Provide the (X, Y) coordinate of the cell's center where the given text is located.  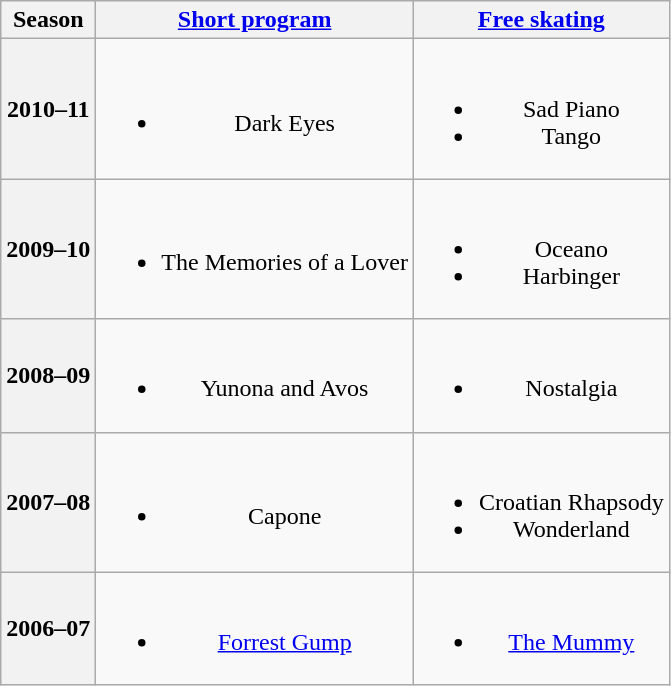
2006–07 (48, 628)
The Mummy (541, 628)
The Memories of a Lover (255, 249)
Croatian Rhapsody Wonderland (541, 502)
Yunona and Avos (255, 376)
2009–10 (48, 249)
Nostalgia (541, 376)
Free skating (541, 20)
2007–08 (48, 502)
Sad PianoTango (541, 109)
Short program (255, 20)
Season (48, 20)
Forrest Gump (255, 628)
Oceano Harbinger (541, 249)
Dark Eyes (255, 109)
Capone (255, 502)
2008–09 (48, 376)
2010–11 (48, 109)
